Output the (X, Y) coordinate of the center of the cell containing the given text.  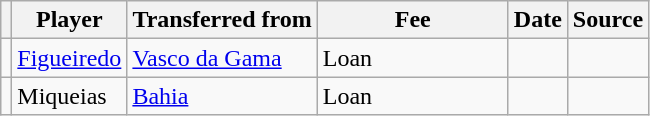
Miqueias (70, 96)
Source (608, 20)
Player (70, 20)
Transferred from (222, 20)
Vasco da Gama (222, 58)
Fee (412, 20)
Date (538, 20)
Bahia (222, 96)
Figueiredo (70, 58)
